From the cell containing the given text, extract its center point as [x, y] coordinate. 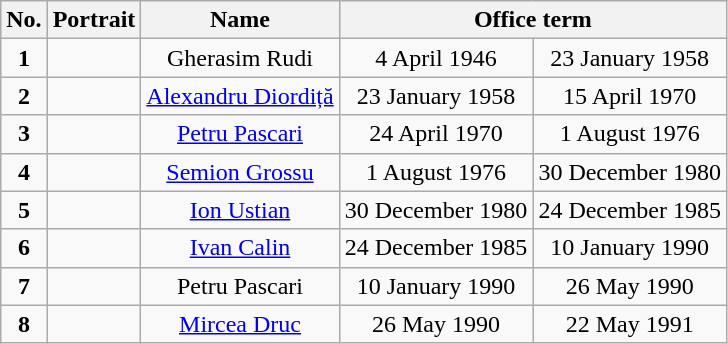
Name [240, 20]
6 [24, 248]
Semion Grossu [240, 172]
Ion Ustian [240, 210]
Alexandru Diordiță [240, 96]
22 May 1991 [630, 324]
Portrait [94, 20]
4 April 1946 [436, 58]
Gherasim Rudi [240, 58]
24 April 1970 [436, 134]
1 [24, 58]
15 April 1970 [630, 96]
No. [24, 20]
5 [24, 210]
7 [24, 286]
2 [24, 96]
Ivan Calin [240, 248]
3 [24, 134]
4 [24, 172]
Office term [532, 20]
Mircea Druc [240, 324]
8 [24, 324]
